Capture the cell that displays the provided text and extract its (X, Y) central coordinate. 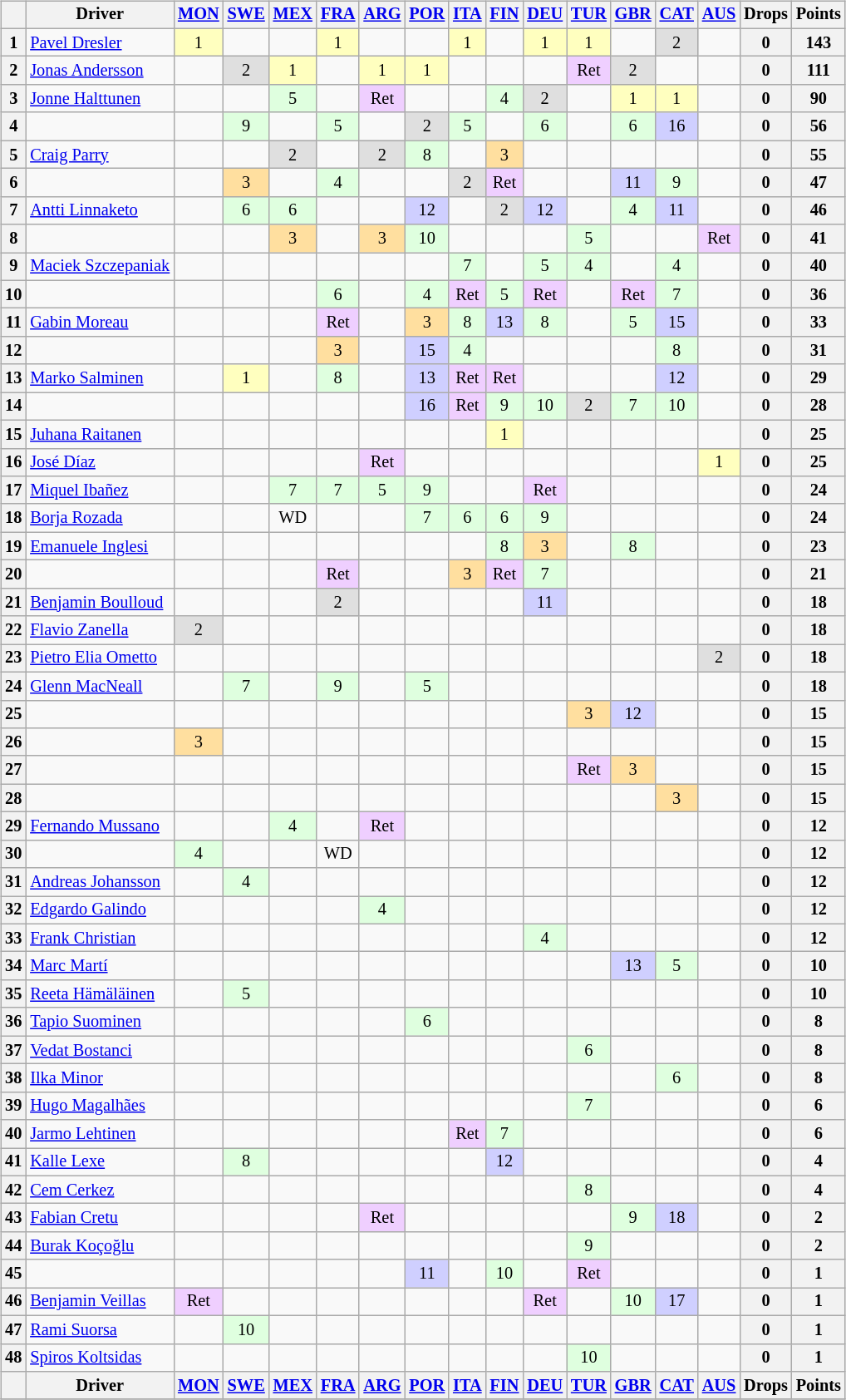
55 (819, 155)
Frank Christian (100, 938)
Antti Linnaketo (100, 210)
Maciek Szczepaniak (100, 267)
39 (13, 1106)
Marc Martí (100, 966)
26 (13, 742)
Craig Parry (100, 155)
Benjamin Boulloud (100, 602)
143 (819, 42)
Ilka Minor (100, 1078)
Jarmo Lehtinen (100, 1134)
Pavel Dresler (100, 42)
22 (13, 630)
Pietro Elia Ometto (100, 658)
Edgardo Galindo (100, 910)
38 (13, 1078)
34 (13, 966)
José Díaz (100, 462)
Reeta Hämäläinen (100, 994)
44 (13, 1246)
19 (13, 546)
Tapio Suominen (100, 1022)
35 (13, 994)
Glenn MacNeall (100, 686)
27 (13, 770)
111 (819, 71)
Jonas Andersson (100, 71)
Fabian Cretu (100, 1218)
Cem Cerkez (100, 1190)
90 (819, 99)
Burak Koçoğlu (100, 1246)
42 (13, 1190)
Spiros Koltsidas (100, 1358)
Rami Suorsa (100, 1329)
Hugo Magalhães (100, 1106)
Gabin Moreau (100, 323)
20 (13, 574)
48 (13, 1358)
Flavio Zanella (100, 630)
30 (13, 854)
Marko Salminen (100, 378)
45 (13, 1274)
Jonne Halttunen (100, 99)
Fernando Mussano (100, 826)
Emanuele Inglesi (100, 546)
56 (819, 126)
Benjamin Veillas (100, 1302)
32 (13, 910)
Kalle Lexe (100, 1162)
Borja Rozada (100, 518)
Andreas Johansson (100, 882)
Miquel Ibañez (100, 490)
14 (13, 407)
37 (13, 1050)
43 (13, 1218)
Vedat Bostanci (100, 1050)
Juhana Raitanen (100, 434)
